Find where the given text appears and provide that cell's center as (X, Y) coordinate. 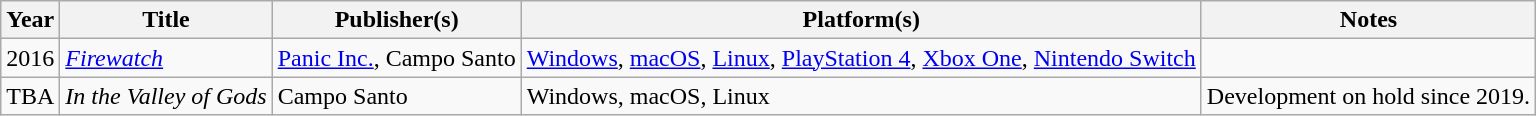
Windows, macOS, Linux, PlayStation 4, Xbox One, Nintendo Switch (861, 58)
Windows, macOS, Linux (861, 96)
Campo Santo (396, 96)
TBA (30, 96)
Publisher(s) (396, 20)
Title (166, 20)
Panic Inc., Campo Santo (396, 58)
2016 (30, 58)
Year (30, 20)
Platform(s) (861, 20)
Firewatch (166, 58)
Notes (1368, 20)
In the Valley of Gods (166, 96)
Development on hold since 2019. (1368, 96)
